Search for the cell housing the specified text and yield its [x, y] center coordinate. 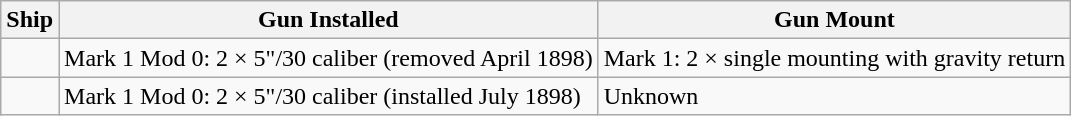
Mark 1 Mod 0: 2 × 5"/30 caliber (installed July 1898) [329, 96]
Gun Mount [834, 20]
Unknown [834, 96]
Mark 1 Mod 0: 2 × 5"/30 caliber (removed April 1898) [329, 58]
Mark 1: 2 × single mounting with gravity return [834, 58]
Gun Installed [329, 20]
Ship [30, 20]
